Return the [x, y] coordinate for the center point of the cell that contains the specified text.  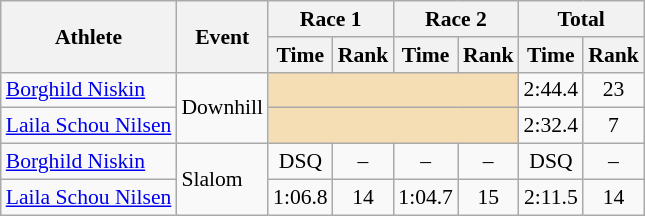
Total [582, 19]
Downhill [222, 108]
7 [614, 126]
15 [488, 197]
Race 2 [456, 19]
2:11.5 [552, 197]
1:04.7 [426, 197]
1:06.8 [300, 197]
Race 1 [330, 19]
23 [614, 90]
Athlete [89, 36]
Event [222, 36]
2:44.4 [552, 90]
2:32.4 [552, 126]
Slalom [222, 180]
